From the cell containing the given text, extract its center point as (x, y) coordinate. 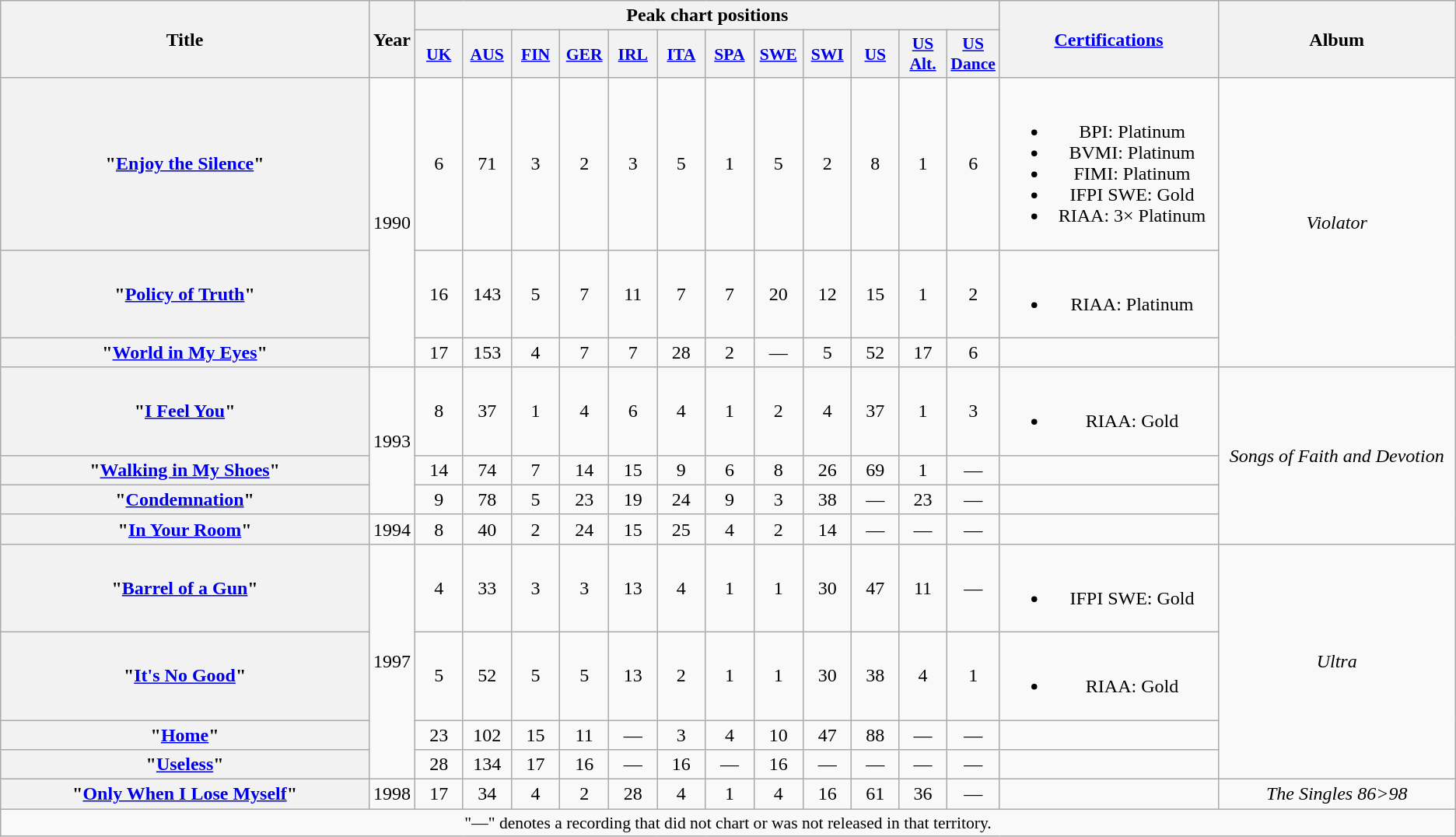
UK (439, 54)
78 (487, 499)
GER (585, 54)
USAlt. (923, 54)
36 (923, 794)
Title (185, 39)
SWI (828, 54)
71 (487, 163)
88 (876, 735)
US (876, 54)
"Policy of Truth" (185, 294)
1993 (392, 440)
19 (633, 499)
134 (487, 765)
Songs of Faith and Devotion (1336, 456)
1997 (392, 661)
26 (828, 470)
"World in My Eyes" (185, 352)
Peak chart positions (707, 16)
"Enjoy the Silence" (185, 163)
"Walking in My Shoes" (185, 470)
Year (392, 39)
Certifications (1109, 39)
1990 (392, 222)
SWE (778, 54)
The Singles 86>98 (1336, 794)
Ultra (1336, 661)
RIAA: Platinum (1109, 294)
"Barrel of a Gun" (185, 588)
143 (487, 294)
AUS (487, 54)
SPA (730, 54)
102 (487, 735)
"It's No Good" (185, 675)
BPI: PlatinumBVMI: PlatinumFIMI: PlatinumIFPI SWE: GoldRIAA: 3× Platinum (1109, 163)
Violator (1336, 222)
1998 (392, 794)
1994 (392, 529)
74 (487, 470)
FIN (536, 54)
"Condemnation" (185, 499)
"Home" (185, 735)
Album (1336, 39)
33 (487, 588)
69 (876, 470)
"—" denotes a recording that did not chart or was not released in that territory. (728, 823)
10 (778, 735)
20 (778, 294)
153 (487, 352)
IRL (633, 54)
IFPI SWE: Gold (1109, 588)
"Only When I Lose Myself" (185, 794)
25 (681, 529)
34 (487, 794)
"Useless" (185, 765)
61 (876, 794)
"I Feel You" (185, 411)
ITA (681, 54)
USDance (973, 54)
"In Your Room" (185, 529)
12 (828, 294)
40 (487, 529)
